Capture the cell that displays the provided text and extract its [x, y] central coordinate. 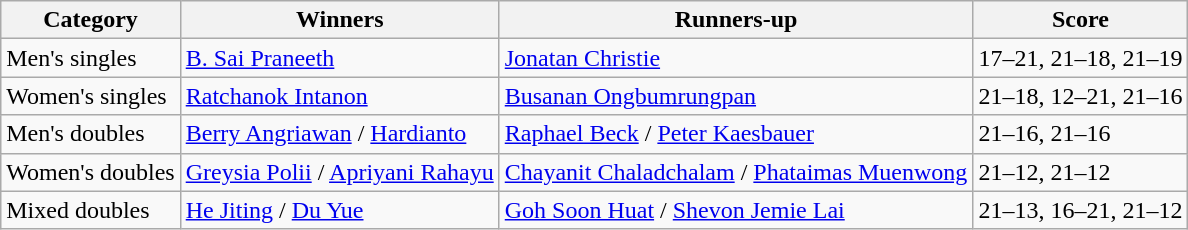
Goh Soon Huat / Shevon Jemie Lai [736, 210]
17–21, 21–18, 21–19 [1080, 58]
Category [90, 20]
Berry Angriawan / Hardianto [340, 134]
21–12, 21–12 [1080, 172]
Jonatan Christie [736, 58]
Women's singles [90, 96]
Raphael Beck / Peter Kaesbauer [736, 134]
Men's singles [90, 58]
Winners [340, 20]
21–16, 21–16 [1080, 134]
Men's doubles [90, 134]
Runners-up [736, 20]
21–13, 16–21, 21–12 [1080, 210]
Mixed doubles [90, 210]
Women's doubles [90, 172]
Busanan Ongbumrungpan [736, 96]
Score [1080, 20]
21–18, 12–21, 21–16 [1080, 96]
Ratchanok Intanon [340, 96]
B. Sai Praneeth [340, 58]
Greysia Polii / Apriyani Rahayu [340, 172]
Chayanit Chaladchalam / Phataimas Muenwong [736, 172]
He Jiting / Du Yue [340, 210]
